Identify which cell holds the provided text, then report its (X, Y) central coordinate. 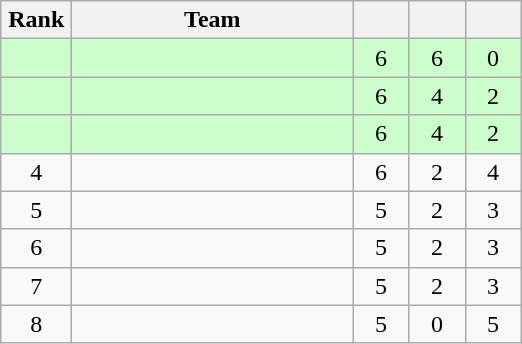
8 (36, 324)
Team (212, 20)
Rank (36, 20)
7 (36, 286)
